Provide the [X, Y] coordinate of the cell's center where the given text is located.  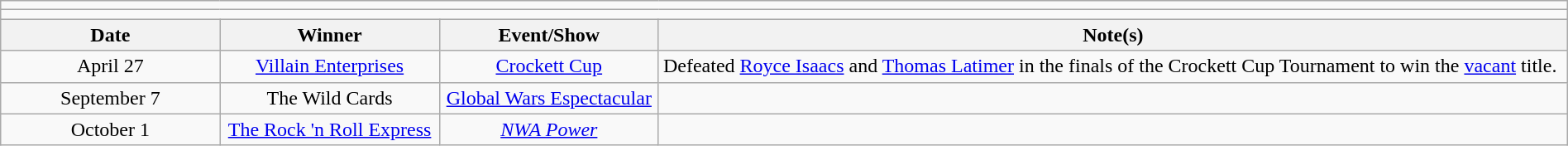
Global Wars Espectacular [549, 98]
Date [111, 35]
September 7 [111, 98]
Event/Show [549, 35]
October 1 [111, 129]
Note(s) [1113, 35]
The Rock 'n Roll Express [329, 129]
The Wild Cards [329, 98]
Crockett Cup [549, 66]
Winner [329, 35]
April 27 [111, 66]
Villain Enterprises [329, 66]
Defeated Royce Isaacs and Thomas Latimer in the finals of the Crockett Cup Tournament to win the vacant title. [1113, 66]
NWA Power [549, 129]
